From the cell containing the given text, extract its center point as (x, y) coordinate. 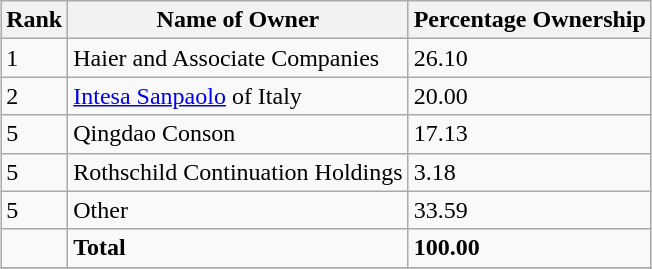
26.10 (530, 58)
17.13 (530, 134)
Rank (34, 20)
3.18 (530, 172)
Qingdao Conson (238, 134)
Name of Owner (238, 20)
Intesa Sanpaolo of Italy (238, 96)
33.59 (530, 210)
Percentage Ownership (530, 20)
20.00 (530, 96)
100.00 (530, 248)
Rothschild Continuation Holdings (238, 172)
Other (238, 210)
Haier and Associate Companies (238, 58)
1 (34, 58)
Total (238, 248)
2 (34, 96)
